Return the [x, y] coordinate for the center point of the cell that contains the specified text.  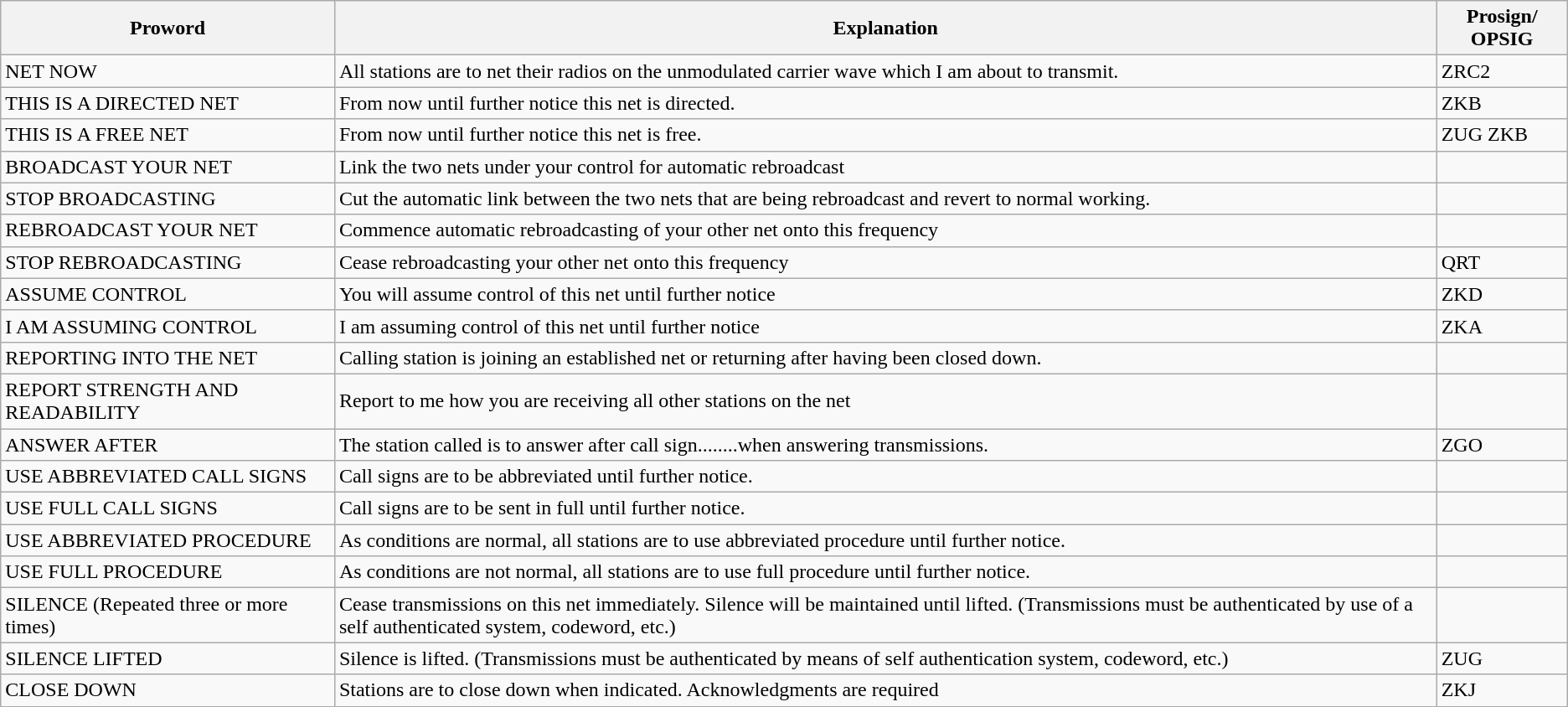
From now until further notice this net is free. [885, 135]
SILENCE LIFTED [168, 658]
ZUG ZKB [1502, 135]
Cut the automatic link between the two nets that are being rebroadcast and revert to normal working. [885, 199]
From now until further notice this net is directed. [885, 103]
ZKJ [1502, 690]
I am assuming control of this net until further notice [885, 326]
Silence is lifted. (Transmissions must be authenticated by means of self authentication system, codeword, etc.) [885, 658]
REBROADCAST YOUR NET [168, 230]
Stations are to close down when indicated. Acknowledgments are required [885, 690]
REPORT STRENGTH AND READABILITY [168, 400]
As conditions are normal, all stations are to use abbreviated procedure until further notice. [885, 540]
ZKB [1502, 103]
NET NOW [168, 71]
All stations are to net their radios on the unmodulated carrier wave which I am about to transmit. [885, 71]
As conditions are not normal, all stations are to use full procedure until further notice. [885, 572]
SILENCE (Repeated three or more times) [168, 615]
The station called is to answer after call sign........when answering transmissions. [885, 445]
Proword [168, 28]
ANSWER AFTER [168, 445]
I AM ASSUMING CONTROL [168, 326]
QRT [1502, 262]
BROADCAST YOUR NET [168, 167]
ZKD [1502, 294]
USE FULL PROCEDURE [168, 572]
Call signs are to be sent in full until further notice. [885, 508]
ZKA [1502, 326]
ZGO [1502, 445]
USE ABBREVIATED CALL SIGNS [168, 477]
Call signs are to be abbreviated until further notice. [885, 477]
CLOSE DOWN [168, 690]
ZUG [1502, 658]
Report to me how you are receiving all other stations on the net [885, 400]
ZRC2 [1502, 71]
STOP BROADCASTING [168, 199]
USE FULL CALL SIGNS [168, 508]
USE ABBREVIATED PROCEDURE [168, 540]
Calling station is joining an established net or returning after having been closed down. [885, 358]
REPORTING INTO THE NET [168, 358]
Prosign/ OPSIG [1502, 28]
ASSUME CONTROL [168, 294]
Commence automatic rebroadcasting of your other net onto this frequency [885, 230]
Explanation [885, 28]
Link the two nets under your control for automatic rebroadcast [885, 167]
You will assume control of this net until further notice [885, 294]
Cease rebroadcasting your other net onto this frequency [885, 262]
STOP REBROADCASTING [168, 262]
THIS IS A FREE NET [168, 135]
THIS IS A DIRECTED NET [168, 103]
